Determine the (X, Y) coordinate at the center of the cell enclosing the given text.  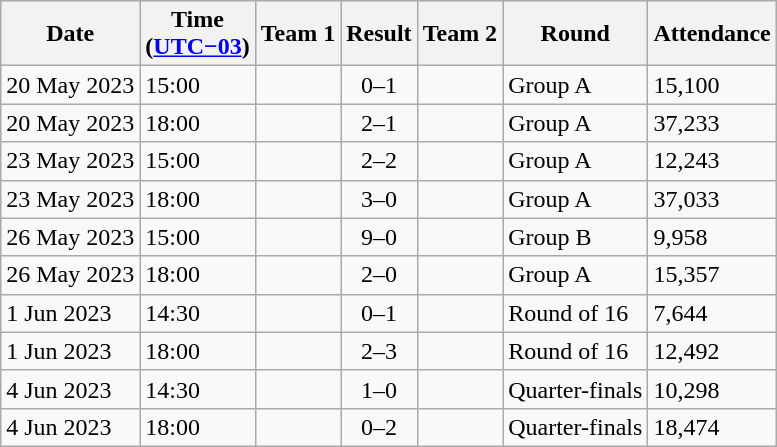
37,233 (712, 123)
7,644 (712, 313)
2–3 (379, 351)
15,357 (712, 275)
Team 1 (298, 34)
Round (576, 34)
12,243 (712, 161)
2–0 (379, 275)
10,298 (712, 389)
12,492 (712, 351)
1–0 (379, 389)
Result (379, 34)
Team 2 (460, 34)
Time (UTC−03) (198, 34)
9,958 (712, 237)
0–2 (379, 427)
18,474 (712, 427)
3–0 (379, 199)
Date (70, 34)
Attendance (712, 34)
2–1 (379, 123)
Group B (576, 237)
2–2 (379, 161)
9–0 (379, 237)
37,033 (712, 199)
15,100 (712, 85)
